From the cell containing the given text, extract its center point as [x, y] coordinate. 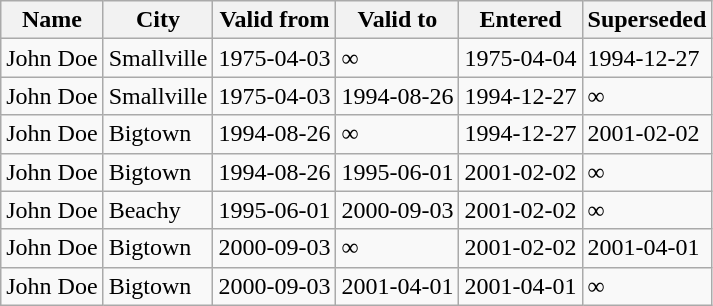
1975-04-04 [520, 58]
Superseded [647, 20]
Entered [520, 20]
Beachy [158, 210]
City [158, 20]
Name [52, 20]
Valid to [398, 20]
Valid from [274, 20]
